From the cell containing the given text, extract its center point as (x, y) coordinate. 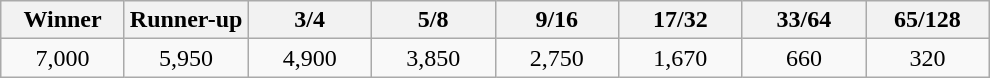
Runner-up (186, 20)
5,950 (186, 58)
33/64 (804, 20)
3,850 (433, 58)
7,000 (63, 58)
17/32 (681, 20)
4,900 (310, 58)
3/4 (310, 20)
2,750 (557, 58)
5/8 (433, 20)
9/16 (557, 20)
320 (928, 58)
660 (804, 58)
1,670 (681, 58)
Winner (63, 20)
65/128 (928, 20)
